Output the [X, Y] coordinate of the center of the cell containing the given text.  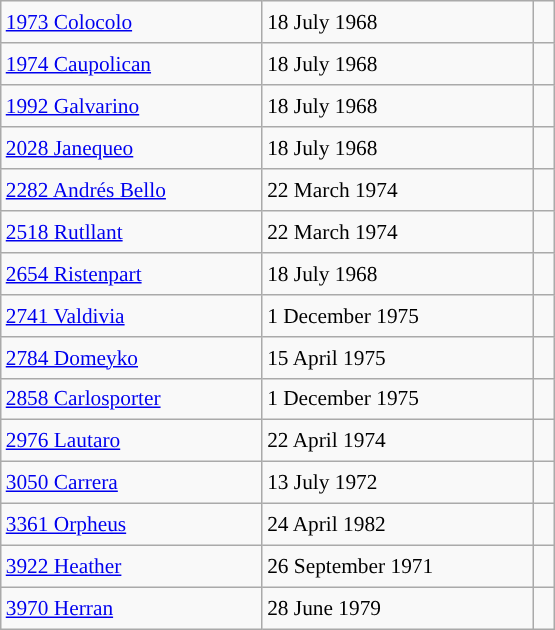
1992 Galvarino [132, 106]
3970 Herran [132, 608]
2858 Carlosporter [132, 399]
2741 Valdivia [132, 315]
22 April 1974 [397, 441]
26 September 1971 [397, 567]
2784 Domeyko [132, 357]
3050 Carrera [132, 483]
1973 Colocolo [132, 22]
24 April 1982 [397, 525]
2282 Andrés Bello [132, 190]
2028 Janequeo [132, 148]
2518 Rutllant [132, 232]
28 June 1979 [397, 608]
3361 Orpheus [132, 525]
1974 Caupolican [132, 64]
2654 Ristenpart [132, 273]
2976 Lautaro [132, 441]
3922 Heather [132, 567]
15 April 1975 [397, 357]
13 July 1972 [397, 483]
